Identify which cell holds the provided text, then report its [X, Y] central coordinate. 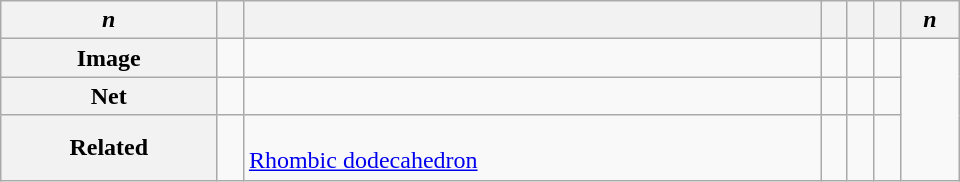
Related [109, 148]
Net [109, 96]
Rhombic dodecahedron [532, 148]
Image [109, 58]
